Scan for the cell matching the given text and deliver its (X, Y) coordinate at center. 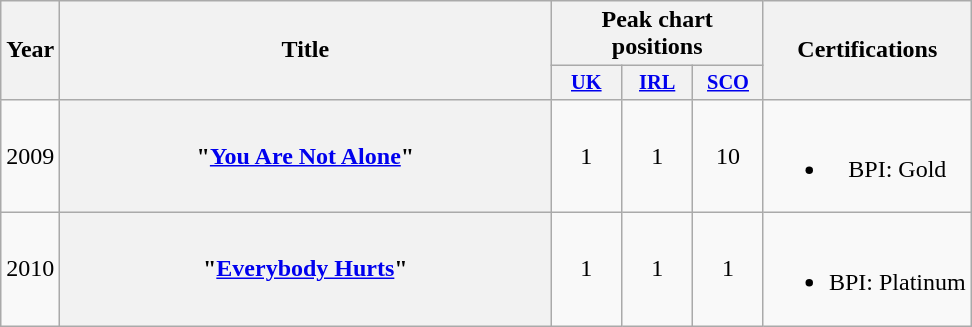
Peak chart positions (658, 34)
BPI: Platinum (867, 270)
2010 (30, 270)
"Everybody Hurts" (306, 270)
"You Are Not Alone" (306, 156)
Title (306, 50)
10 (728, 156)
BPI: Gold (867, 156)
Certifications (867, 50)
SCO (728, 83)
Year (30, 50)
IRL (658, 83)
2009 (30, 156)
UK (586, 83)
